For the text-containing cell, return its midpoint in (x, y) coordinate format. 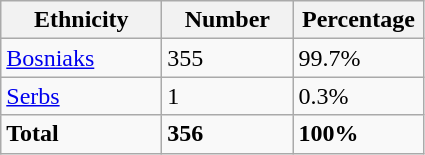
Total (82, 134)
Bosniaks (82, 58)
356 (228, 134)
Percentage (358, 20)
Ethnicity (82, 20)
355 (228, 58)
99.7% (358, 58)
0.3% (358, 96)
1 (228, 96)
Number (228, 20)
Serbs (82, 96)
100% (358, 134)
